Search for the cell housing the specified text and yield its [X, Y] center coordinate. 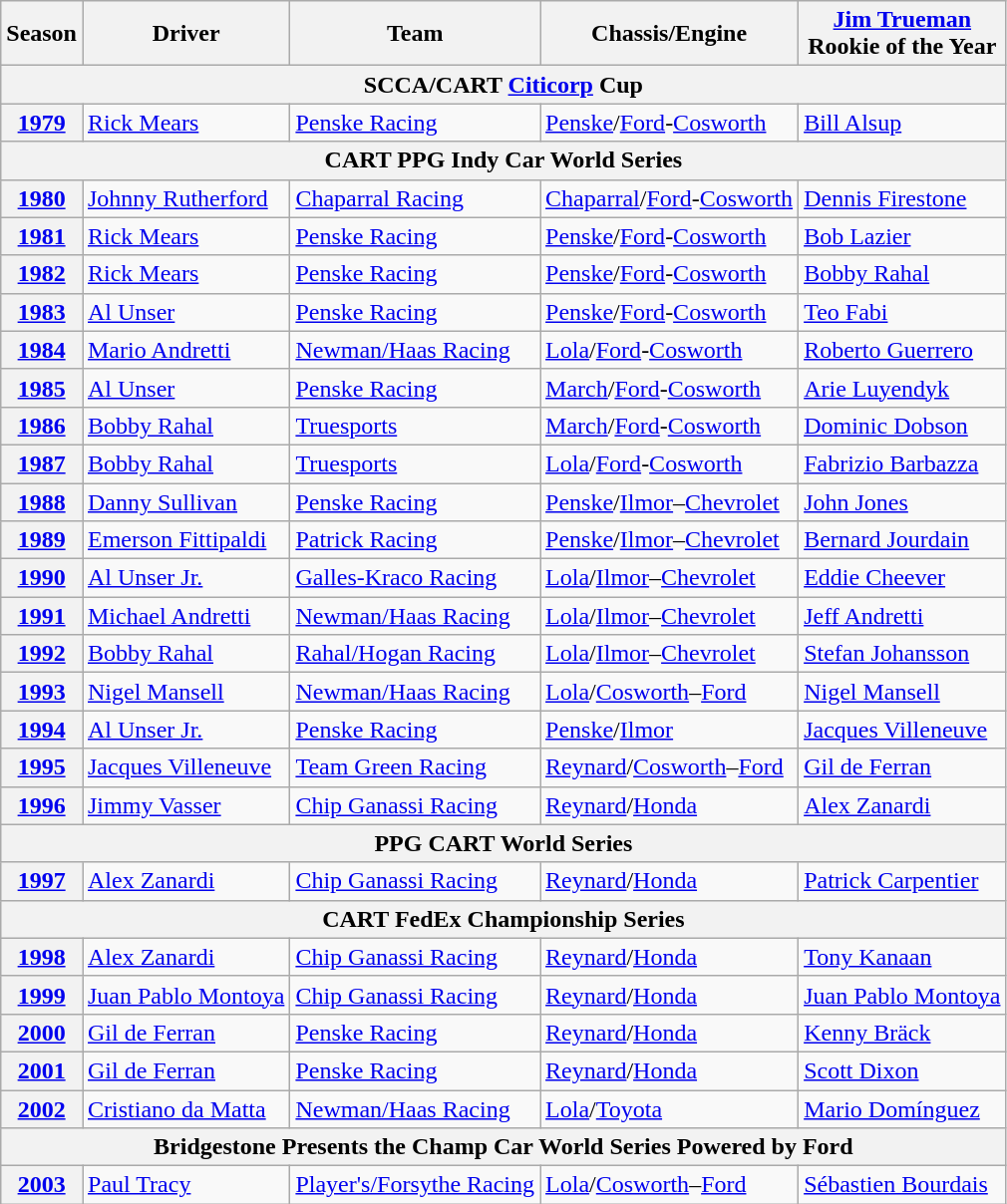
1997 [42, 881]
John Jones [902, 501]
Team Green Racing [415, 767]
Jeff Andretti [902, 616]
PPG CART World Series [503, 843]
2002 [42, 1109]
1982 [42, 274]
Chaparral Racing [415, 198]
1979 [42, 123]
Patrick Racing [415, 540]
Danny Sullivan [185, 501]
Eddie Cheever [902, 578]
1995 [42, 767]
SCCA/CART Citicorp Cup [503, 85]
Bernard Jourdain [902, 540]
Season [42, 34]
Jimmy Vasser [185, 805]
2000 [42, 1033]
Reynard/Cosworth–Ford [670, 767]
1981 [42, 236]
Dennis Firestone [902, 198]
1987 [42, 463]
2001 [42, 1070]
Bill Alsup [902, 123]
Emerson Fittipaldi [185, 540]
1994 [42, 730]
Mario Domínguez [902, 1109]
Lola/Toyota [670, 1109]
Tony Kanaan [902, 957]
1989 [42, 540]
2003 [42, 1185]
Teo Fabi [902, 312]
1998 [42, 957]
1991 [42, 616]
Stefan Johansson [902, 654]
1983 [42, 312]
Bob Lazier [902, 236]
Mario Andretti [185, 350]
Penske/Ilmor [670, 730]
Dominic Dobson [902, 426]
1988 [42, 501]
1993 [42, 692]
Chaparral/Ford-Cosworth [670, 198]
Driver [185, 34]
1986 [42, 426]
Sébastien Bourdais [902, 1185]
Galles-Kraco Racing [415, 578]
CART FedEx Championship Series [503, 919]
Chassis/Engine [670, 34]
Roberto Guerrero [902, 350]
Kenny Bräck [902, 1033]
Scott Dixon [902, 1070]
1985 [42, 388]
CART PPG Indy Car World Series [503, 160]
Bridgestone Presents the Champ Car World Series Powered by Ford [503, 1147]
1996 [42, 805]
Michael Andretti [185, 616]
1984 [42, 350]
1990 [42, 578]
Team [415, 34]
Fabrizio Barbazza [902, 463]
Paul Tracy [185, 1185]
Player's/Forsythe Racing [415, 1185]
Rahal/Hogan Racing [415, 654]
1992 [42, 654]
Patrick Carpentier [902, 881]
Arie Luyendyk [902, 388]
Jim TruemanRookie of the Year [902, 34]
Johnny Rutherford [185, 198]
1999 [42, 995]
1980 [42, 198]
Cristiano da Matta [185, 1109]
